Pinpoint the cell where the given text exists, returning its [x, y] midpoint coordinate. 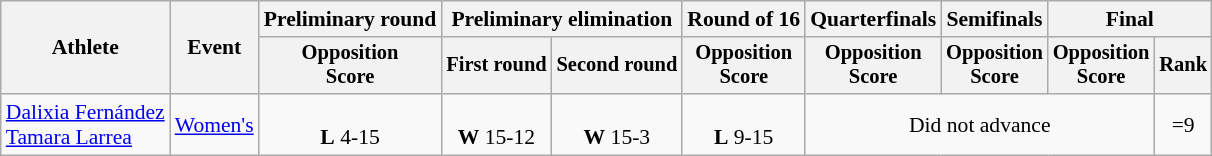
L 4-15 [350, 124]
W 15-3 [618, 124]
Event [214, 48]
L 9-15 [744, 124]
=9 [1183, 124]
Athlete [86, 48]
Semifinals [994, 19]
Second round [618, 66]
Did not advance [980, 124]
Women's [214, 124]
First round [496, 66]
Preliminary elimination [562, 19]
Dalixia FernándezTamara Larrea [86, 124]
Rank [1183, 66]
Preliminary round [350, 19]
Final [1130, 19]
Quarterfinals [873, 19]
Round of 16 [744, 19]
W 15-12 [496, 124]
